From the cell containing the given text, extract its center point as [x, y] coordinate. 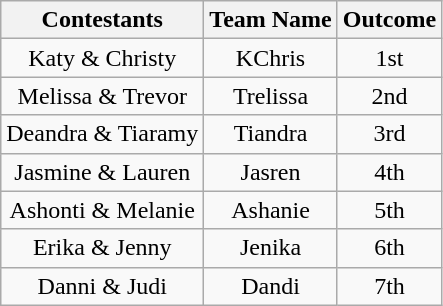
Melissa & Trevor [102, 96]
Ashonti & Melanie [102, 210]
Jasmine & Lauren [102, 172]
KChris [271, 58]
Jasren [271, 172]
Katy & Christy [102, 58]
Jenika [271, 248]
5th [389, 210]
Danni & Judi [102, 286]
1st [389, 58]
Outcome [389, 20]
7th [389, 286]
Deandra & Tiaramy [102, 134]
6th [389, 248]
2nd [389, 96]
Team Name [271, 20]
Tiandra [271, 134]
4th [389, 172]
3rd [389, 134]
Trelissa [271, 96]
Erika & Jenny [102, 248]
Contestants [102, 20]
Ashanie [271, 210]
Dandi [271, 286]
